For the text-containing cell, return its midpoint in (x, y) coordinate format. 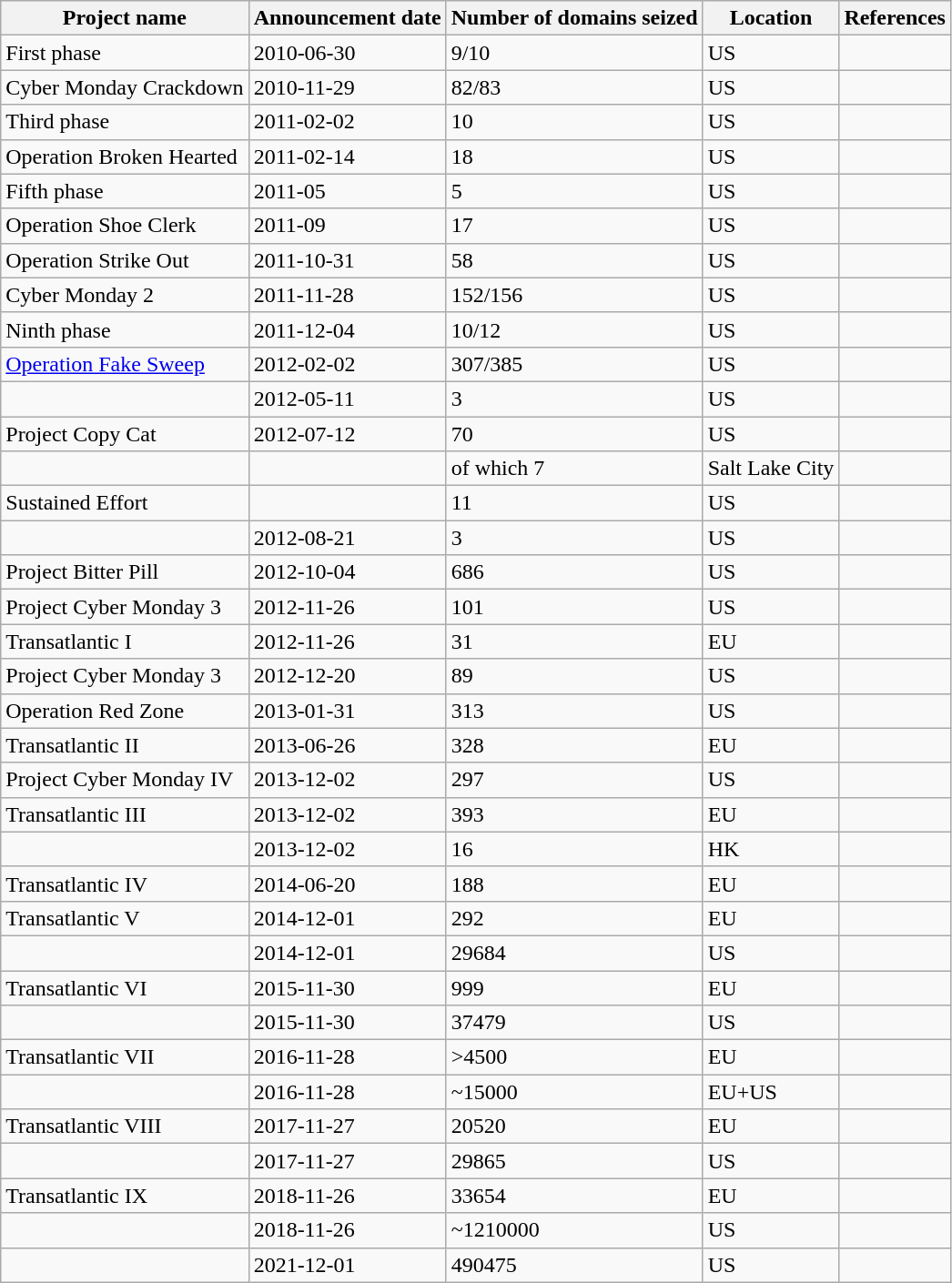
2012-10-04 (348, 572)
152/156 (574, 295)
HK (771, 849)
Transatlantic VIII (125, 1126)
Operation Red Zone (125, 711)
2010-06-30 (348, 53)
Project Bitter Pill (125, 572)
Announcement date (348, 18)
Cyber Monday Crackdown (125, 87)
393 (574, 814)
2011-05 (348, 191)
101 (574, 607)
2011-10-31 (348, 260)
Transatlantic IX (125, 1196)
2021-12-01 (348, 1265)
2012-08-21 (348, 538)
5 (574, 191)
Sustained Effort (125, 503)
Third phase (125, 122)
10/12 (574, 329)
Project name (125, 18)
Transatlantic III (125, 814)
Cyber Monday 2 (125, 295)
328 (574, 745)
Number of domains seized (574, 18)
2011-12-04 (348, 329)
188 (574, 884)
17 (574, 226)
2012-07-12 (348, 434)
Operation Shoe Clerk (125, 226)
307/385 (574, 364)
Operation Strike Out (125, 260)
33654 (574, 1196)
Transatlantic II (125, 745)
18 (574, 157)
686 (574, 572)
Ninth phase (125, 329)
29865 (574, 1161)
31 (574, 641)
2012-12-20 (348, 676)
2011-09 (348, 226)
Transatlantic VII (125, 1057)
490475 (574, 1265)
of which 7 (574, 469)
2010-11-29 (348, 87)
2012-02-02 (348, 364)
292 (574, 918)
89 (574, 676)
29684 (574, 953)
11 (574, 503)
9/10 (574, 53)
313 (574, 711)
2011-11-28 (348, 295)
70 (574, 434)
Transatlantic V (125, 918)
Operation Fake Sweep (125, 364)
Transatlantic VI (125, 987)
82/83 (574, 87)
~15000 (574, 1092)
2011-02-02 (348, 122)
2012-05-11 (348, 399)
EU+US (771, 1092)
First phase (125, 53)
~1210000 (574, 1230)
Fifth phase (125, 191)
2013-01-31 (348, 711)
58 (574, 260)
2011-02-14 (348, 157)
References (896, 18)
>4500 (574, 1057)
20520 (574, 1126)
Transatlantic IV (125, 884)
2013-06-26 (348, 745)
297 (574, 780)
Salt Lake City (771, 469)
Project Copy Cat (125, 434)
Location (771, 18)
10 (574, 122)
16 (574, 849)
999 (574, 987)
Project Cyber Monday IV (125, 780)
37479 (574, 1023)
2014-06-20 (348, 884)
Transatlantic I (125, 641)
Operation Broken Hearted (125, 157)
